Extract the [x, y] coordinate from the center of the cell holding the provided text.  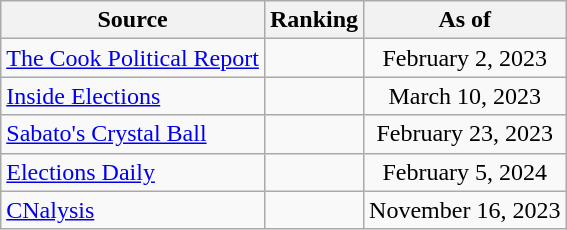
Source [133, 20]
The Cook Political Report [133, 58]
February 5, 2024 [465, 172]
November 16, 2023 [465, 210]
March 10, 2023 [465, 96]
As of [465, 20]
Elections Daily [133, 172]
Sabato's Crystal Ball [133, 134]
Inside Elections [133, 96]
February 2, 2023 [465, 58]
Ranking [314, 20]
February 23, 2023 [465, 134]
CNalysis [133, 210]
